Determine the (X, Y) coordinate at the center of the cell enclosing the given text.  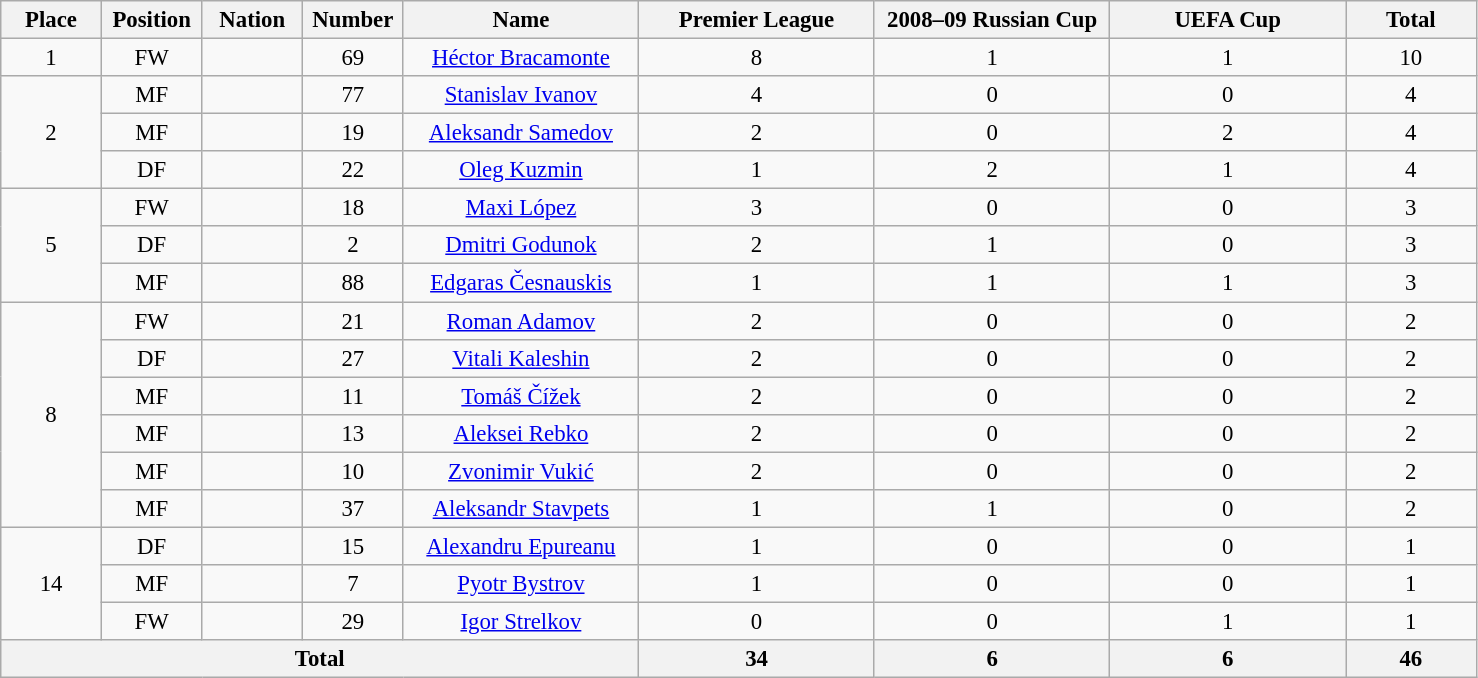
Igor Strelkov (521, 621)
14 (52, 584)
13 (354, 433)
Pyotr Bystrov (521, 584)
Maxi López (521, 208)
Héctor Bracamonte (521, 58)
34 (757, 659)
Edgaras Česnauskis (521, 283)
18 (354, 208)
Alexandru Epureanu (521, 546)
27 (354, 358)
37 (354, 509)
Dmitri Godunok (521, 245)
19 (354, 133)
Place (52, 20)
46 (1412, 659)
69 (354, 58)
88 (354, 283)
77 (354, 95)
29 (354, 621)
11 (354, 396)
Number (354, 20)
7 (354, 584)
Tomáš Čížek (521, 396)
2008–09 Russian Cup (992, 20)
21 (354, 321)
UEFA Cup (1228, 20)
Aleksei Rebko (521, 433)
15 (354, 546)
Stanislav Ivanov (521, 95)
Aleksandr Stavpets (521, 509)
22 (354, 170)
Roman Adamov (521, 321)
5 (52, 246)
Nation (252, 20)
Premier League (757, 20)
Aleksandr Samedov (521, 133)
Oleg Kuzmin (521, 170)
Vitali Kaleshin (521, 358)
Position (152, 20)
Name (521, 20)
Zvonimir Vukić (521, 471)
